Capture the cell that displays the provided text and extract its (X, Y) central coordinate. 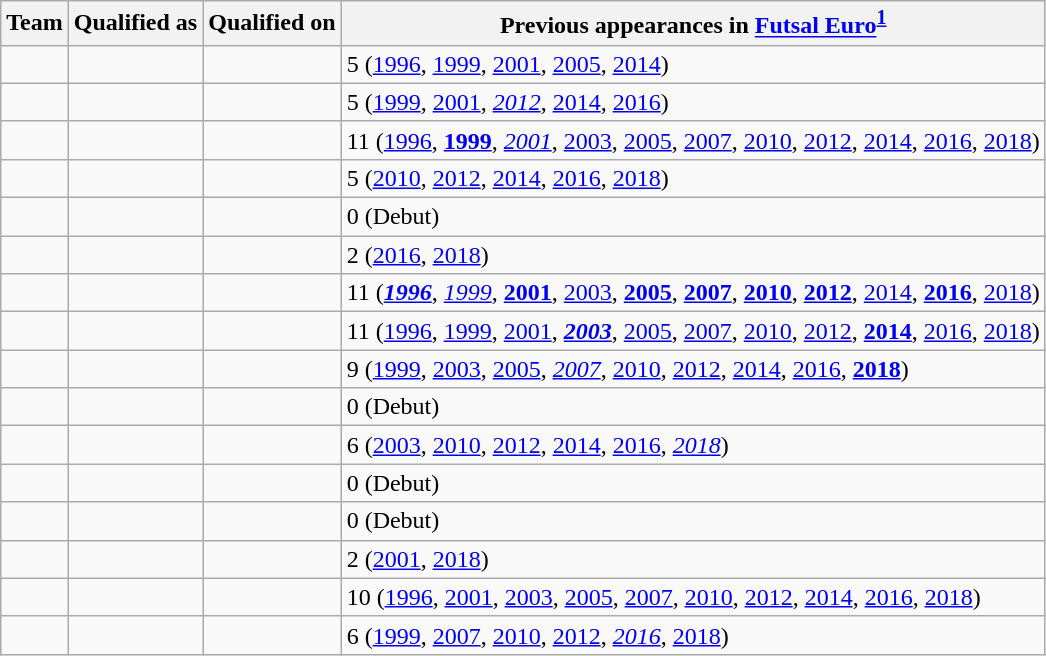
5 (1996, 1999, 2001, 2005, 2014) (693, 64)
Team (35, 24)
6 (2003, 2010, 2012, 2014, 2016, 2018) (693, 445)
Qualified as (135, 24)
2 (2016, 2018) (693, 255)
Qualified on (272, 24)
5 (2010, 2012, 2014, 2016, 2018) (693, 178)
6 (1999, 2007, 2010, 2012, 2016, 2018) (693, 635)
5 (1999, 2001, 2012, 2014, 2016) (693, 102)
2 (2001, 2018) (693, 559)
Previous appearances in Futsal Euro1 (693, 24)
9 (1999, 2003, 2005, 2007, 2010, 2012, 2014, 2016, 2018) (693, 369)
10 (1996, 2001, 2003, 2005, 2007, 2010, 2012, 2014, 2016, 2018) (693, 597)
